For the text-containing cell, return its midpoint in (X, Y) coordinate format. 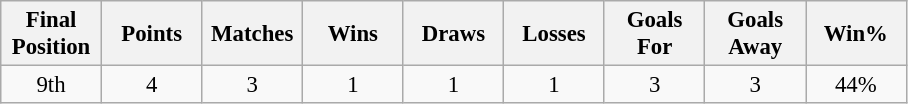
Win% (856, 34)
Draws (454, 34)
Losses (554, 34)
Goals Away (756, 34)
Goals For (654, 34)
Matches (252, 34)
Wins (354, 34)
Points (152, 34)
9th (52, 85)
4 (152, 85)
Final Position (52, 34)
44% (856, 85)
